Pinpoint the cell where the given text exists, returning its [X, Y] midpoint coordinate. 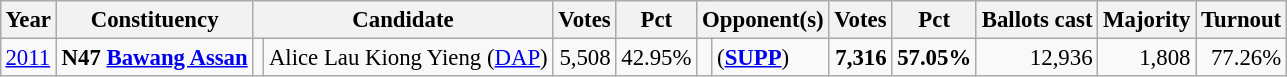
Year [28, 20]
7,316 [860, 57]
Turnout [1242, 20]
77.26% [1242, 57]
Opponent(s) [763, 20]
(SUPP) [770, 57]
N47 Bawang Assan [154, 57]
Majority [1147, 20]
Ballots cast [1036, 20]
Constituency [154, 20]
1,808 [1147, 57]
12,936 [1036, 57]
5,508 [584, 57]
Candidate [403, 20]
2011 [28, 57]
42.95% [656, 57]
Alice Lau Kiong Yieng (DAP) [408, 57]
57.05% [934, 57]
